Provide the (X, Y) coordinate of the cell's center where the given text is located.  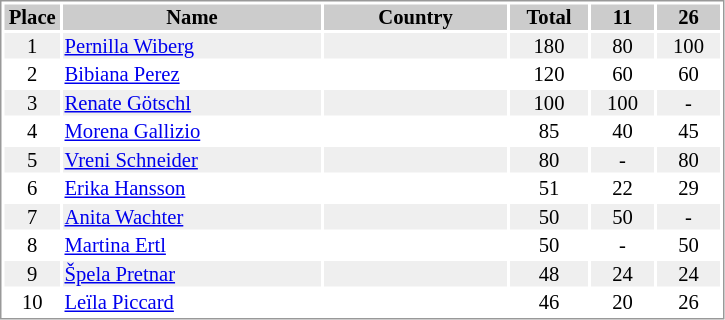
6 (32, 189)
10 (32, 303)
40 (622, 131)
29 (688, 189)
85 (549, 131)
Place (32, 17)
Anita Wachter (192, 217)
51 (549, 189)
4 (32, 131)
Erika Hansson (192, 189)
Total (549, 17)
Bibiana Perez (192, 75)
8 (32, 245)
20 (622, 303)
45 (688, 131)
Morena Gallizio (192, 131)
11 (622, 17)
5 (32, 160)
2 (32, 75)
Leïla Piccard (192, 303)
180 (549, 46)
7 (32, 217)
Renate Götschl (192, 103)
Špela Pretnar (192, 274)
Martina Ertl (192, 245)
9 (32, 274)
Pernilla Wiberg (192, 46)
46 (549, 303)
1 (32, 46)
Country (416, 17)
Name (192, 17)
Vreni Schneider (192, 160)
22 (622, 189)
3 (32, 103)
120 (549, 75)
48 (549, 274)
